Capture the cell that displays the provided text and extract its [x, y] central coordinate. 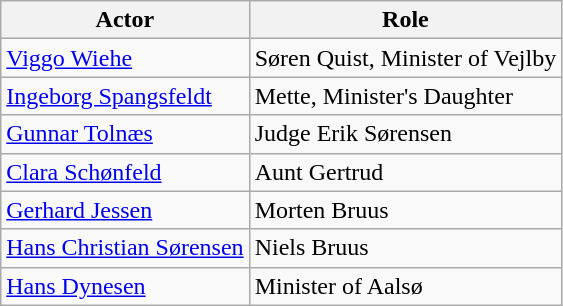
Minister of Aalsø [406, 286]
Hans Dynesen [125, 286]
Niels Bruus [406, 248]
Ingeborg Spangsfeldt [125, 96]
Aunt Gertrud [406, 172]
Role [406, 20]
Søren Quist, Minister of Vejlby [406, 58]
Actor [125, 20]
Clara Schønfeld [125, 172]
Judge Erik Sørensen [406, 134]
Hans Christian Sørensen [125, 248]
Mette, Minister's Daughter [406, 96]
Gerhard Jessen [125, 210]
Morten Bruus [406, 210]
Gunnar Tolnæs [125, 134]
Viggo Wiehe [125, 58]
